Identify which cell holds the provided text, then report its [x, y] central coordinate. 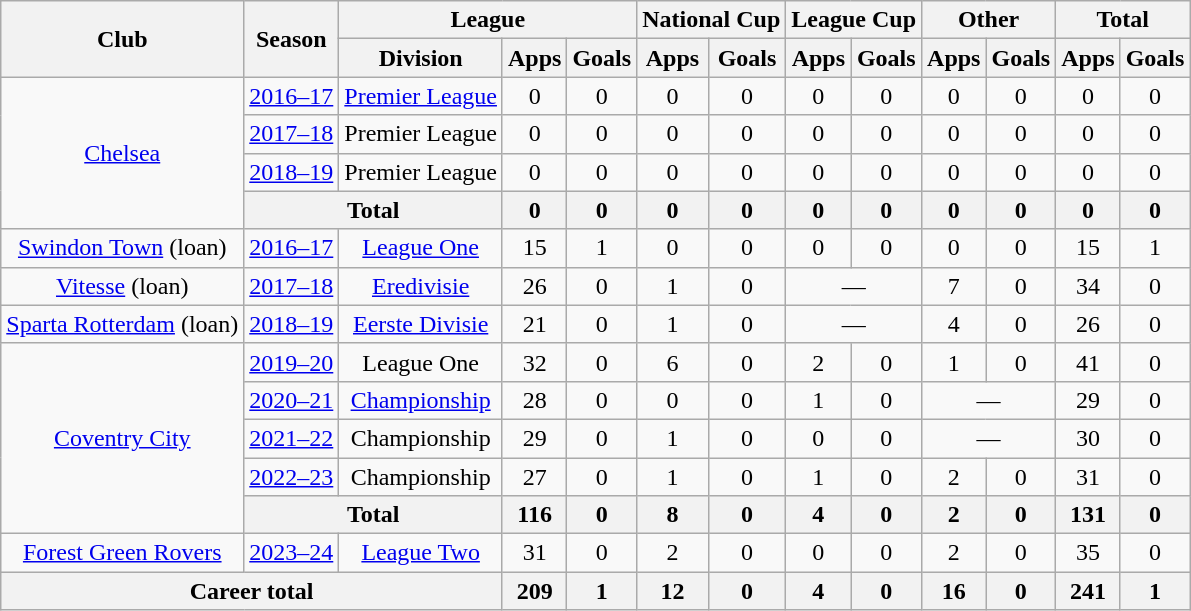
National Cup [712, 20]
2020–21 [292, 400]
28 [534, 400]
16 [954, 591]
8 [673, 515]
35 [1088, 553]
2022–23 [292, 477]
Career total [252, 591]
League Two [421, 553]
Vitesse (loan) [122, 286]
League [488, 20]
Chelsea [122, 153]
7 [954, 286]
Swindon Town (loan) [122, 248]
Season [292, 39]
2021–22 [292, 438]
Other [989, 20]
34 [1088, 286]
27 [534, 477]
Eerste Divisie [421, 324]
Sparta Rotterdam (loan) [122, 324]
2023–24 [292, 553]
41 [1088, 362]
Division [421, 58]
32 [534, 362]
League Cup [854, 20]
131 [1088, 515]
116 [534, 515]
30 [1088, 438]
Club [122, 39]
209 [534, 591]
241 [1088, 591]
6 [673, 362]
Eredivisie [421, 286]
21 [534, 324]
Forest Green Rovers [122, 553]
12 [673, 591]
Coventry City [122, 438]
2019–20 [292, 362]
